Find where the given text appears and provide that cell's center as [X, Y] coordinate. 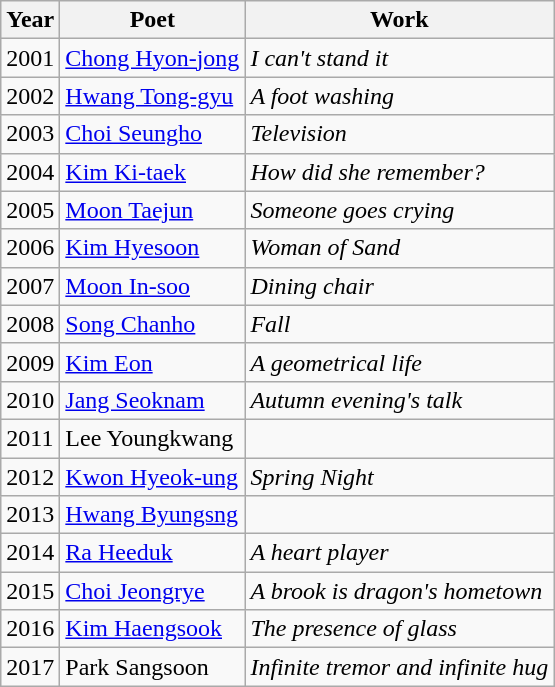
2003 [30, 134]
Poet [152, 20]
2008 [30, 324]
Kwon Hyeok-ung [152, 477]
Woman of Sand [400, 248]
2017 [30, 667]
Ra Heeduk [152, 553]
Hwang Byungsng [152, 515]
Jang Seoknam [152, 400]
2015 [30, 591]
Year [30, 20]
Hwang Tong-gyu [152, 96]
2006 [30, 248]
Song Chanho [152, 324]
2009 [30, 362]
Kim Haengsook [152, 629]
Park Sangsoon [152, 667]
A brook is dragon's hometown [400, 591]
2016 [30, 629]
A geometrical life [400, 362]
Choi Seungho [152, 134]
Moon Taejun [152, 210]
A heart player [400, 553]
Work [400, 20]
Spring Night [400, 477]
I can't stand it [400, 58]
2005 [30, 210]
2002 [30, 96]
How did she remember? [400, 172]
The presence of glass [400, 629]
2011 [30, 438]
2012 [30, 477]
2014 [30, 553]
Lee Youngkwang [152, 438]
2007 [30, 286]
2001 [30, 58]
2004 [30, 172]
Choi Jeongrye [152, 591]
Someone goes crying [400, 210]
2013 [30, 515]
Kim Eon [152, 362]
Fall [400, 324]
Infinite tremor and infinite hug [400, 667]
Moon In-soo [152, 286]
Autumn evening's talk [400, 400]
Television [400, 134]
Dining chair [400, 286]
2010 [30, 400]
Kim Hyesoon [152, 248]
A foot washing [400, 96]
Chong Hyon-jong [152, 58]
Kim Ki-taek [152, 172]
